Detect which cell encompasses the target text, then output its (x, y) center coordinate. 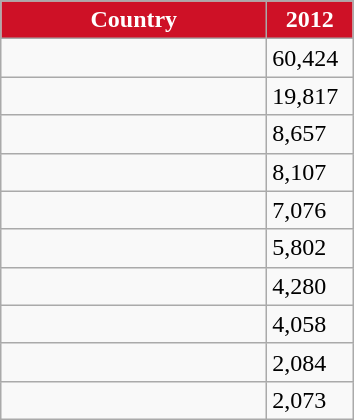
Country (134, 20)
4,058 (310, 324)
8,657 (310, 134)
2012 (310, 20)
8,107 (310, 172)
7,076 (310, 210)
2,084 (310, 362)
2,073 (310, 400)
19,817 (310, 96)
4,280 (310, 286)
5,802 (310, 248)
60,424 (310, 58)
